Find where the given text appears and provide that cell's center as (X, Y) coordinate. 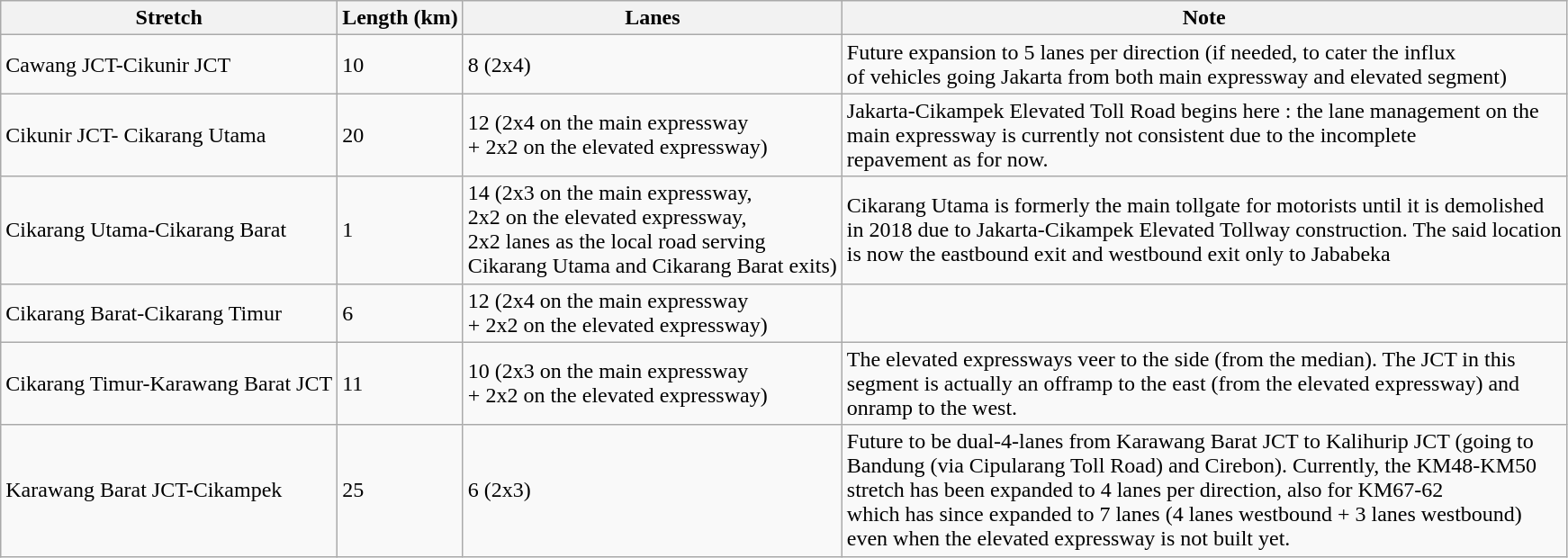
Note (1204, 18)
Cawang JCT-Cikunir JCT (169, 65)
25 (401, 490)
Length (km) (401, 18)
1 (401, 230)
20 (401, 135)
Stretch (169, 18)
14 (2x3 on the main expressway,2x2 on the elevated expressway,2x2 lanes as the local road servingCikarang Utama and Cikarang Barat exits) (652, 230)
6 (2x3) (652, 490)
Cikunir JCT- Cikarang Utama (169, 135)
Cikarang Utama-Cikarang Barat (169, 230)
Cikarang Barat-Cikarang Timur (169, 313)
Future expansion to 5 lanes per direction (if needed, to cater the influxof vehicles going Jakarta from both main expressway and elevated segment) (1204, 65)
Cikarang Timur-Karawang Barat JCT (169, 383)
11 (401, 383)
6 (401, 313)
10 (401, 65)
Karawang Barat JCT-Cikampek (169, 490)
8 (2x4) (652, 65)
10 (2x3 on the main expressway+ 2x2 on the elevated expressway) (652, 383)
Lanes (652, 18)
